For the text-containing cell, return its midpoint in (x, y) coordinate format. 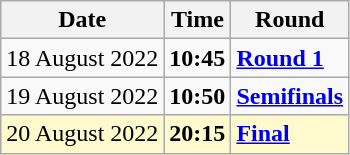
20:15 (198, 134)
18 August 2022 (82, 58)
Date (82, 20)
Semifinals (290, 96)
10:45 (198, 58)
19 August 2022 (82, 96)
Round (290, 20)
Time (198, 20)
10:50 (198, 96)
Round 1 (290, 58)
Final (290, 134)
20 August 2022 (82, 134)
